Capture the cell that displays the provided text and extract its (X, Y) central coordinate. 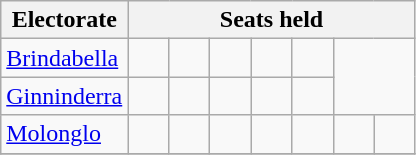
Ginninderra (64, 96)
Electorate (64, 20)
Molonglo (64, 134)
Brindabella (64, 58)
Seats held (272, 20)
